Output the [x, y] coordinate of the center of the cell containing the given text.  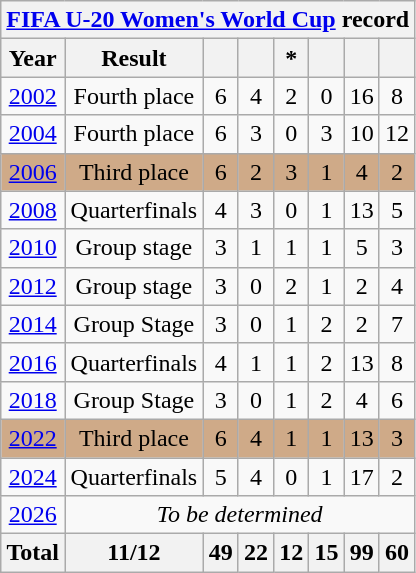
To be determined [240, 515]
Total [33, 553]
2012 [33, 286]
11/12 [134, 553]
7 [396, 324]
2002 [33, 96]
2004 [33, 134]
15 [326, 553]
49 [220, 553]
2024 [33, 477]
FIFA U-20 Women's World Cup record [208, 20]
99 [362, 553]
10 [362, 134]
2018 [33, 400]
22 [256, 553]
60 [396, 553]
2014 [33, 324]
17 [362, 477]
* [292, 58]
2006 [33, 172]
Year [33, 58]
Result [134, 58]
2010 [33, 248]
16 [362, 96]
2022 [33, 438]
2026 [33, 515]
2016 [33, 362]
2008 [33, 210]
